Identify which cell holds the provided text, then report its (X, Y) central coordinate. 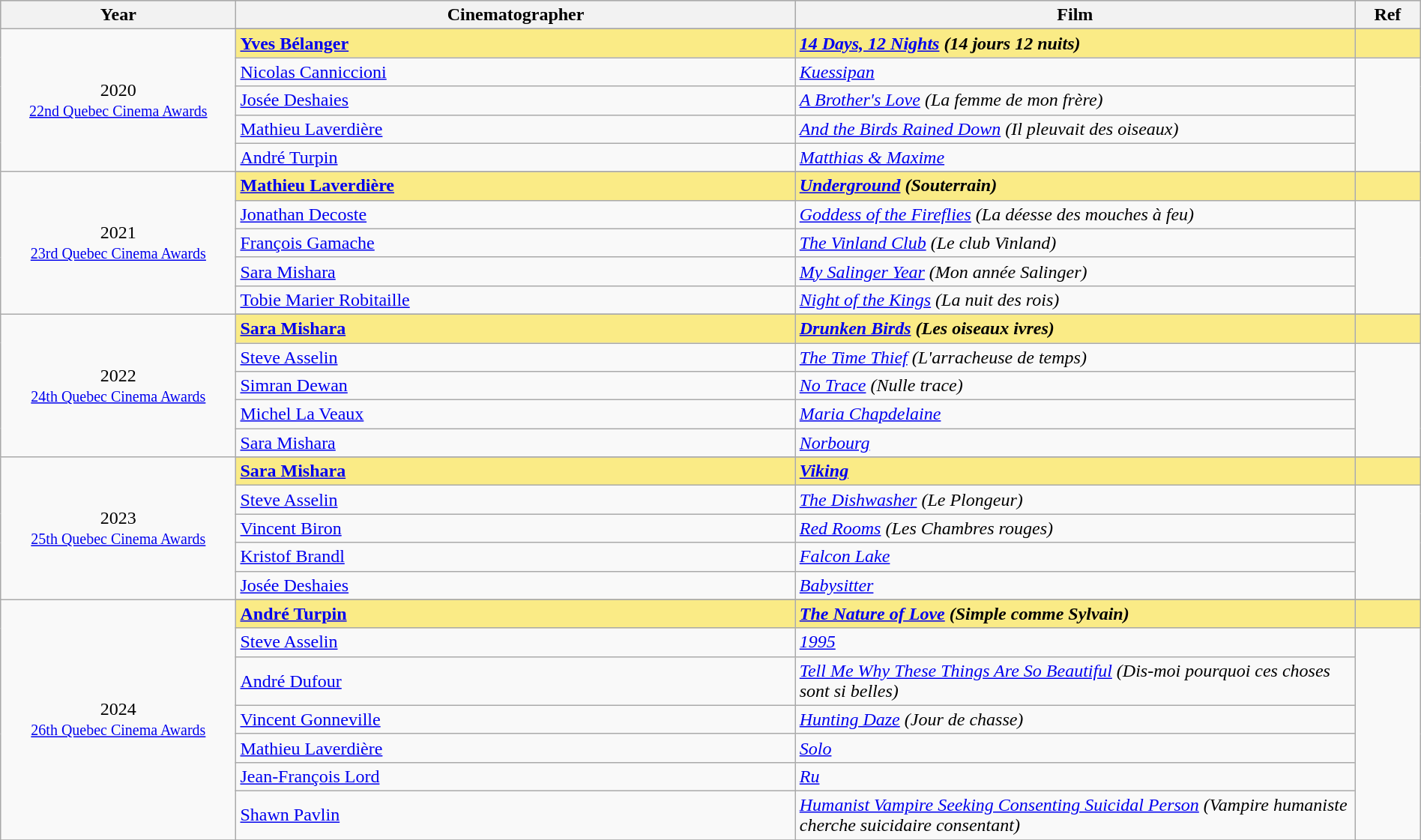
Shawn Pavlin (516, 815)
Goddess of the Fireflies (La déesse des mouches à feu) (1075, 214)
Simran Dewan (516, 386)
Kuessipan (1075, 72)
202426th Quebec Cinema Awards (118, 719)
François Gamache (516, 243)
Year (118, 15)
No Trace (Nulle trace) (1075, 386)
202325th Quebec Cinema Awards (118, 528)
Michel La Veaux (516, 414)
Vincent Gonneville (516, 719)
The Dishwasher (Le Plongeur) (1075, 500)
Ref (1388, 15)
Hunting Daze (Jour de chasse) (1075, 719)
Film (1075, 15)
Falcon Lake (1075, 557)
Red Rooms (Les Chambres rouges) (1075, 528)
1995 (1075, 642)
Solo (1075, 748)
Jonathan Decoste (516, 214)
Maria Chapdelaine (1075, 414)
The Time Thief (L'arracheuse de temps) (1075, 357)
Drunken Birds (Les oiseaux ivres) (1075, 328)
Jean-François Lord (516, 776)
Viking (1075, 471)
The Nature of Love (Simple comme Sylvain) (1075, 614)
2021 23rd Quebec Cinema Awards (118, 243)
14 Days, 12 Nights (14 jours 12 nuits) (1075, 43)
Kristof Brandl (516, 557)
Matthias & Maxime (1075, 157)
Tell Me Why These Things Are So Beautiful (Dis-moi pourquoi ces choses sont si belles) (1075, 680)
And the Birds Rained Down (Il pleuvait des oiseaux) (1075, 129)
Babysitter (1075, 585)
Cinematographer (516, 15)
Humanist Vampire Seeking Consenting Suicidal Person (Vampire humaniste cherche suicidaire consentant) (1075, 815)
Norbourg (1075, 443)
Night of the Kings (La nuit des rois) (1075, 300)
The Vinland Club (Le club Vinland) (1075, 243)
A Brother's Love (La femme de mon frère) (1075, 100)
202224th Quebec Cinema Awards (118, 385)
Tobie Marier Robitaille (516, 300)
André Dufour (516, 680)
Vincent Biron (516, 528)
Nicolas Canniccioni (516, 72)
2020 22nd Quebec Cinema Awards (118, 100)
Yves Bélanger (516, 43)
Underground (Souterrain) (1075, 186)
Ru (1075, 776)
My Salinger Year (Mon année Salinger) (1075, 271)
